Find where the given text appears and provide that cell's center as (x, y) coordinate. 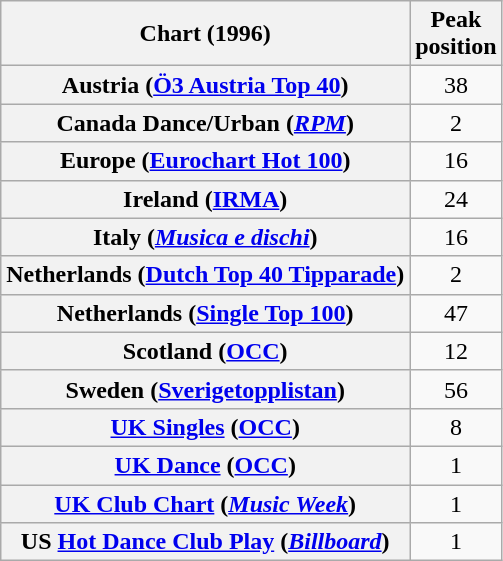
Peakposition (456, 34)
8 (456, 427)
Canada Dance/Urban (RPM) (206, 123)
Ireland (IRMA) (206, 199)
US Hot Dance Club Play (Billboard) (206, 542)
Netherlands (Single Top 100) (206, 313)
UK Club Chart (Music Week) (206, 503)
Austria (Ö3 Austria Top 40) (206, 85)
56 (456, 389)
Italy (Musica e dischi) (206, 237)
UK Singles (OCC) (206, 427)
Sweden (Sverigetopplistan) (206, 389)
Chart (1996) (206, 34)
Scotland (OCC) (206, 351)
24 (456, 199)
UK Dance (OCC) (206, 465)
Europe (Eurochart Hot 100) (206, 161)
38 (456, 85)
47 (456, 313)
12 (456, 351)
Netherlands (Dutch Top 40 Tipparade) (206, 275)
